Return [x, y] of the center of cell containing provided text 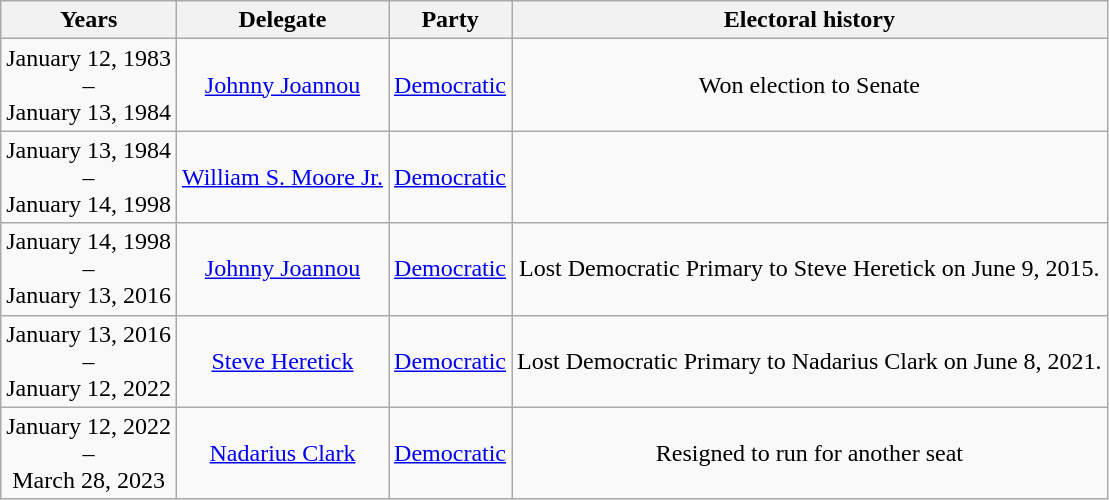
Lost Democratic Primary to Nadarius Clark on June 8, 2021. [810, 361]
Electoral history [810, 20]
Won election to Senate [810, 85]
Lost Democratic Primary to Steve Heretick on June 9, 2015. [810, 269]
Nadarius Clark [282, 453]
Party [450, 20]
January 14, 1998–January 13, 2016 [89, 269]
William S. Moore Jr. [282, 177]
Steve Heretick [282, 361]
January 13, 2016–January 12, 2022 [89, 361]
Delegate [282, 20]
Resigned to run for another seat [810, 453]
January 12, 2022–March 28, 2023 [89, 453]
January 13, 1984–January 14, 1998 [89, 177]
January 12, 1983–January 13, 1984 [89, 85]
Years [89, 20]
